Detect which cell encompasses the target text, then output its (x, y) center coordinate. 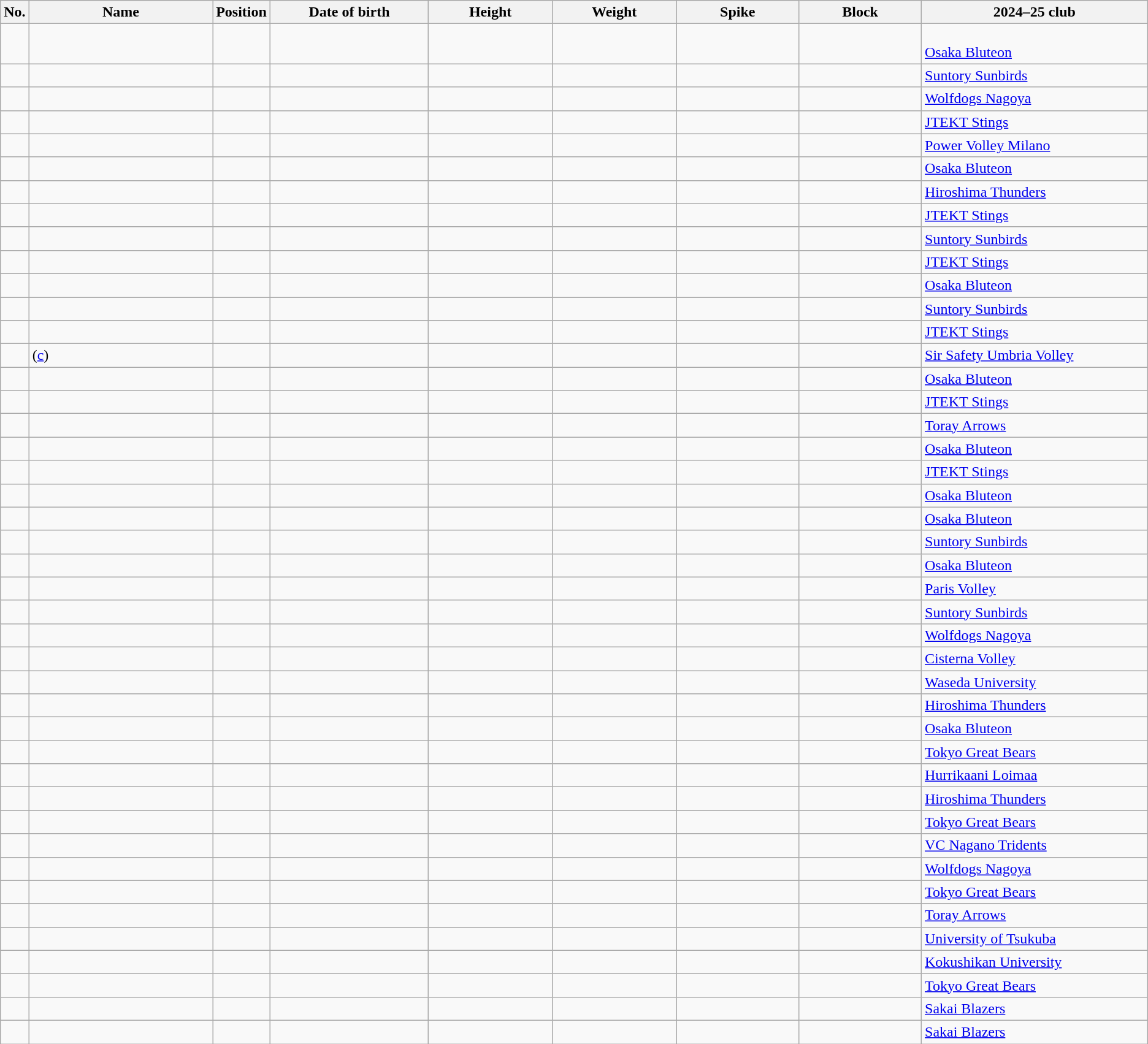
Weight (614, 12)
Name (120, 12)
(c) (120, 356)
Block (860, 12)
Spike (738, 12)
2024–25 club (1035, 12)
Cisterna Volley (1035, 658)
Paris Volley (1035, 589)
Sir Safety Umbria Volley (1035, 356)
Date of birth (349, 12)
No. (15, 12)
University of Tsukuba (1035, 939)
Kokushikan University (1035, 962)
Height (491, 12)
Waseda University (1035, 682)
Position (242, 12)
VC Nagano Tridents (1035, 845)
Power Volley Milano (1035, 145)
Hurrikaani Loimaa (1035, 775)
